Detect which cell encompasses the target text, then output its [X, Y] center coordinate. 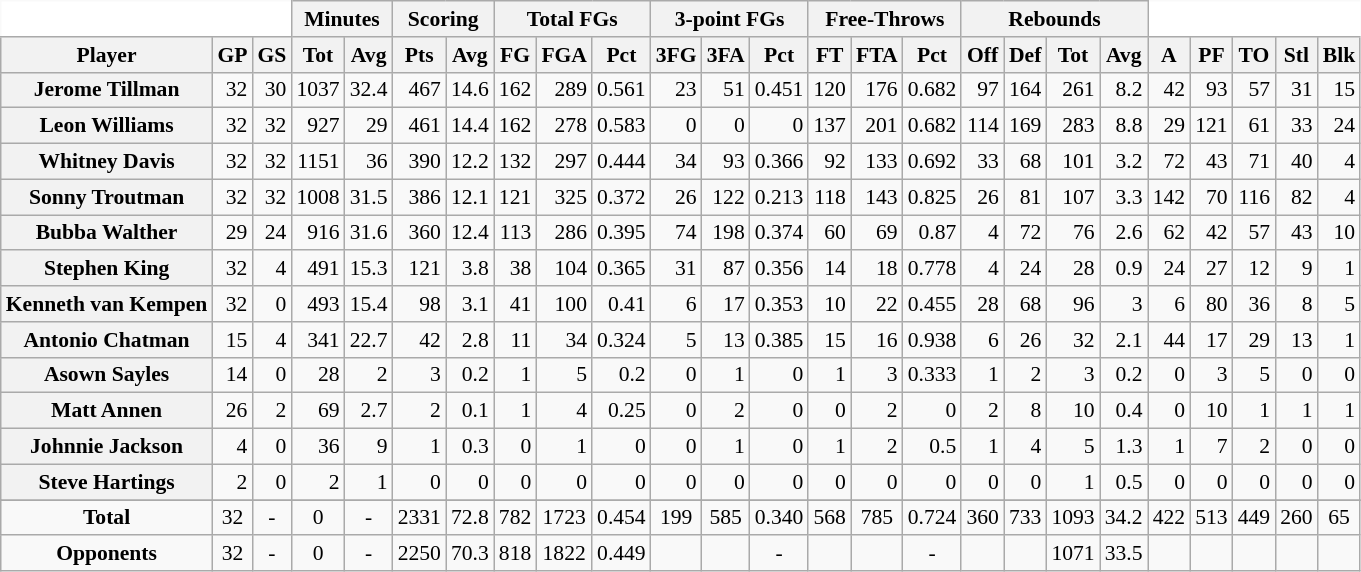
199 [676, 518]
61 [1254, 126]
80 [1212, 304]
31.5 [369, 197]
114 [982, 126]
1.3 [1124, 447]
0.724 [932, 518]
0.455 [932, 304]
390 [420, 162]
44 [1170, 340]
1723 [564, 518]
0.41 [622, 304]
286 [564, 233]
785 [877, 518]
Matt Annen [107, 411]
0.692 [932, 162]
31.6 [369, 233]
176 [877, 90]
0.938 [932, 340]
32.4 [369, 90]
133 [877, 162]
422 [1170, 518]
1151 [318, 162]
493 [318, 304]
8.2 [1124, 90]
97 [982, 90]
71 [1254, 162]
Total FGs [572, 19]
16 [877, 340]
FGA [564, 55]
278 [564, 126]
15.4 [369, 304]
100 [564, 304]
201 [877, 126]
120 [830, 90]
0.778 [932, 269]
0.454 [622, 518]
27 [1212, 269]
104 [564, 269]
FTA [877, 55]
TO [1254, 55]
198 [726, 233]
1822 [564, 554]
449 [1254, 518]
142 [1170, 197]
916 [318, 233]
283 [1072, 126]
22.7 [369, 340]
0.333 [932, 375]
325 [564, 197]
34.2 [1124, 518]
0.213 [780, 197]
3.1 [470, 304]
1071 [1072, 554]
2.6 [1124, 233]
Def [1026, 55]
18 [877, 269]
0.583 [622, 126]
118 [830, 197]
70.3 [470, 554]
289 [564, 90]
927 [318, 126]
0.4 [1124, 411]
0.87 [932, 233]
1093 [1072, 518]
62 [1170, 233]
2.8 [470, 340]
467 [420, 90]
1008 [318, 197]
Total [107, 518]
11 [516, 340]
0.451 [780, 90]
386 [420, 197]
96 [1072, 304]
261 [1072, 90]
113 [516, 233]
461 [420, 126]
40 [1296, 162]
Stephen King [107, 269]
0.324 [622, 340]
3.3 [1124, 197]
0.356 [780, 269]
2331 [420, 518]
72.8 [470, 518]
87 [726, 269]
82 [1296, 197]
782 [516, 518]
3FA [726, 55]
Antonio Chatman [107, 340]
Johnnie Jackson [107, 447]
101 [1072, 162]
Asown Sayles [107, 375]
116 [1254, 197]
Free-Throws [884, 19]
Rebounds [1054, 19]
0.3 [470, 447]
Minutes [342, 19]
137 [830, 126]
81 [1026, 197]
0.385 [780, 340]
PF [1212, 55]
169 [1026, 126]
GP [232, 55]
38 [516, 269]
FT [830, 55]
Bubba Walther [107, 233]
65 [1340, 518]
Opponents [107, 554]
0.365 [622, 269]
513 [1212, 518]
297 [564, 162]
7 [1212, 447]
3-point FGs [730, 19]
0.1 [470, 411]
Off [982, 55]
0.395 [622, 233]
3.2 [1124, 162]
0.444 [622, 162]
3FG [676, 55]
164 [1026, 90]
14.6 [470, 90]
98 [420, 304]
0.340 [780, 518]
70 [1212, 197]
260 [1296, 518]
51 [726, 90]
74 [676, 233]
2.1 [1124, 340]
0.25 [622, 411]
Player [107, 55]
0.449 [622, 554]
15.3 [369, 269]
1037 [318, 90]
8.8 [1124, 126]
Scoring [444, 19]
Sonny Troutman [107, 197]
12.4 [470, 233]
41 [516, 304]
2250 [420, 554]
2.7 [369, 411]
143 [877, 197]
Leon Williams [107, 126]
Stl [1296, 55]
30 [272, 90]
92 [830, 162]
341 [318, 340]
12 [1254, 269]
76 [1072, 233]
12.2 [470, 162]
568 [830, 518]
132 [516, 162]
Pts [420, 55]
60 [830, 233]
0.353 [780, 304]
733 [1026, 518]
33.5 [1124, 554]
107 [1072, 197]
0.366 [780, 162]
23 [676, 90]
14.4 [470, 126]
22 [877, 304]
Kenneth van Kempen [107, 304]
Whitney Davis [107, 162]
3.8 [470, 269]
GS [272, 55]
0.374 [780, 233]
A [1170, 55]
Jerome Tillman [107, 90]
12.1 [470, 197]
585 [726, 518]
FG [516, 55]
491 [318, 269]
Blk [1340, 55]
0.561 [622, 90]
0.9 [1124, 269]
Steve Hartings [107, 482]
0.372 [622, 197]
0.825 [932, 197]
122 [726, 197]
818 [516, 554]
